Return the [X, Y] coordinate for the center point of the cell that contains the specified text.  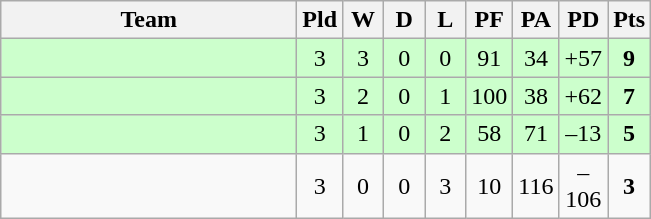
Team [149, 20]
10 [490, 186]
5 [630, 134]
+57 [584, 58]
100 [490, 96]
34 [536, 58]
PD [584, 20]
116 [536, 186]
PF [490, 20]
7 [630, 96]
91 [490, 58]
9 [630, 58]
–13 [584, 134]
PA [536, 20]
Pld [320, 20]
71 [536, 134]
W [364, 20]
–106 [584, 186]
+62 [584, 96]
L [446, 20]
Pts [630, 20]
D [404, 20]
58 [490, 134]
38 [536, 96]
